Scan for the cell matching the given text and deliver its [x, y] coordinate at center. 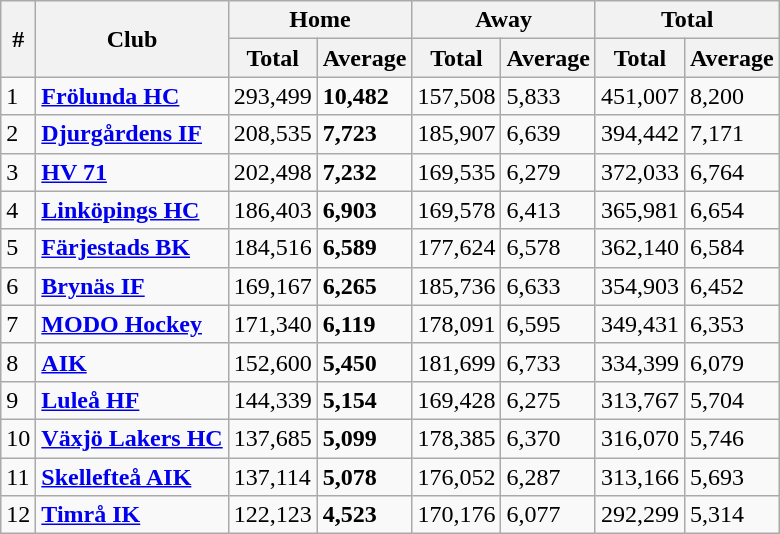
6,903 [364, 210]
293,499 [272, 96]
144,339 [272, 400]
# [18, 39]
3 [18, 172]
Färjestads BK [132, 248]
349,431 [640, 324]
Djurgårdens IF [132, 134]
6,353 [732, 324]
177,624 [456, 248]
6,452 [732, 286]
169,535 [456, 172]
208,535 [272, 134]
178,385 [456, 438]
186,403 [272, 210]
316,070 [640, 438]
152,600 [272, 362]
Skellefteå AIK [132, 477]
334,399 [640, 362]
AIK [132, 362]
185,907 [456, 134]
Home [320, 20]
365,981 [640, 210]
176,052 [456, 477]
5,704 [732, 400]
137,685 [272, 438]
7,232 [364, 172]
6,370 [548, 438]
HV 71 [132, 172]
5,154 [364, 400]
10 [18, 438]
1 [18, 96]
5,746 [732, 438]
313,166 [640, 477]
292,299 [640, 515]
122,123 [272, 515]
Brynäs IF [132, 286]
181,699 [456, 362]
10,482 [364, 96]
171,340 [272, 324]
202,498 [272, 172]
6,639 [548, 134]
5,078 [364, 477]
5,450 [364, 362]
6,733 [548, 362]
8 [18, 362]
169,578 [456, 210]
6,595 [548, 324]
5 [18, 248]
178,091 [456, 324]
6,578 [548, 248]
6,413 [548, 210]
8,200 [732, 96]
157,508 [456, 96]
4 [18, 210]
5,099 [364, 438]
354,903 [640, 286]
Timrå IK [132, 515]
7 [18, 324]
137,114 [272, 477]
4,523 [364, 515]
372,033 [640, 172]
5,693 [732, 477]
185,736 [456, 286]
Linköpings HC [132, 210]
451,007 [640, 96]
6,764 [732, 172]
6,119 [364, 324]
Luleå HF [132, 400]
6,287 [548, 477]
Växjö Lakers HC [132, 438]
5,833 [548, 96]
6,654 [732, 210]
2 [18, 134]
169,167 [272, 286]
7,171 [732, 134]
6,279 [548, 172]
169,428 [456, 400]
170,176 [456, 515]
MODO Hockey [132, 324]
6 [18, 286]
6,589 [364, 248]
6,077 [548, 515]
11 [18, 477]
313,767 [640, 400]
184,516 [272, 248]
7,723 [364, 134]
6,584 [732, 248]
362,140 [640, 248]
6,079 [732, 362]
12 [18, 515]
5,314 [732, 515]
6,275 [548, 400]
Away [504, 20]
6,265 [364, 286]
9 [18, 400]
Frölunda HC [132, 96]
6,633 [548, 286]
Club [132, 39]
394,442 [640, 134]
